Return the [X, Y] coordinate for the center point of the cell that contains the specified text.  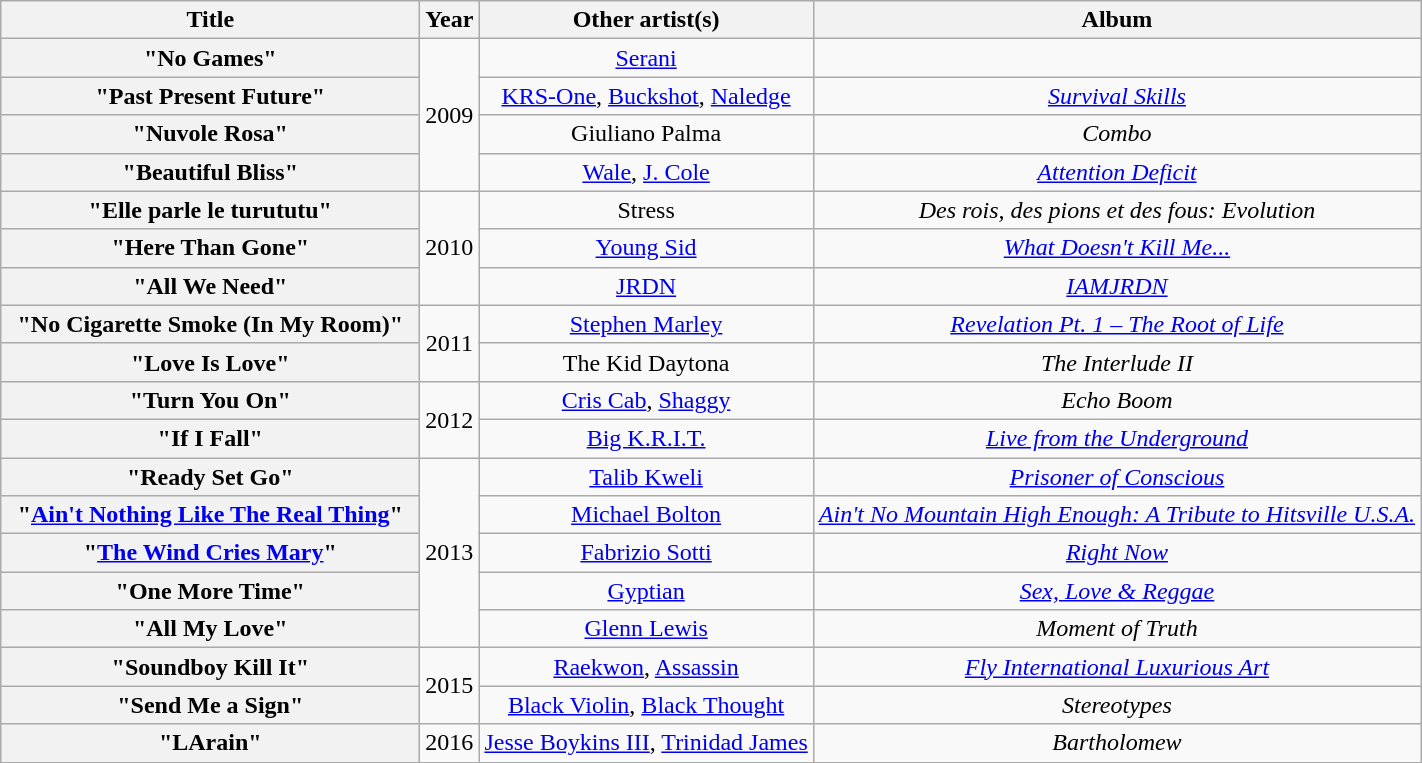
Ain't No Mountain High Enough: A Tribute to Hitsville U.S.A. [1116, 515]
Other artist(s) [646, 20]
"Ain't Nothing Like The Real Thing" [210, 515]
"If I Fall" [210, 438]
"Soundboy Kill It" [210, 667]
Title [210, 20]
Cris Cab, Shaggy [646, 400]
"Beautiful Bliss" [210, 172]
Live from the Underground [1116, 438]
"The Wind Cries Mary" [210, 553]
"All My Love" [210, 629]
Giuliano Palma [646, 134]
Stress [646, 210]
What Doesn't Kill Me... [1116, 248]
Michael Bolton [646, 515]
"One More Time" [210, 591]
"Elle parle le turututu" [210, 210]
Raekwon, Assassin [646, 667]
"Here Than Gone" [210, 248]
Big K.R.I.T. [646, 438]
Echo Boom [1116, 400]
Combo [1116, 134]
Des rois, des pions et des fous: Evolution [1116, 210]
Revelation Pt. 1 – The Root of Life [1116, 324]
Black Violin, Black Thought [646, 705]
Talib Kweli [646, 477]
IAMJRDN [1116, 286]
Survival Skills [1116, 96]
"LArain" [210, 743]
2011 [450, 343]
Sex, Love & Reggae [1116, 591]
2009 [450, 115]
Prisoner of Conscious [1116, 477]
The Kid Daytona [646, 362]
JRDN [646, 286]
"Ready Set Go" [210, 477]
"Love Is Love" [210, 362]
"Past Present Future" [210, 96]
Bartholomew [1116, 743]
Fabrizio Sotti [646, 553]
Young Sid [646, 248]
Jesse Boykins III, Trinidad James [646, 743]
Glenn Lewis [646, 629]
Fly International Luxurious Art [1116, 667]
2010 [450, 248]
"No Games" [210, 58]
"Turn You On" [210, 400]
Stephen Marley [646, 324]
Moment of Truth [1116, 629]
Gyptian [646, 591]
Album [1116, 20]
Right Now [1116, 553]
"No Cigarette Smoke (In My Room)" [210, 324]
Attention Deficit [1116, 172]
Year [450, 20]
"Nuvole Rosa" [210, 134]
The Interlude II [1116, 362]
Wale, J. Cole [646, 172]
"Send Me a Sign" [210, 705]
"All We Need" [210, 286]
Stereotypes [1116, 705]
2013 [450, 553]
2012 [450, 419]
2016 [450, 743]
KRS-One, Buckshot, Naledge [646, 96]
2015 [450, 686]
Serani [646, 58]
